Return [x, y] of the center of cell containing provided text 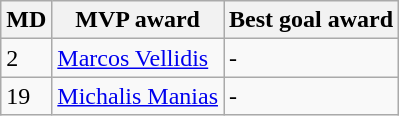
Best goal award [312, 20]
19 [26, 96]
MVP award [138, 20]
MD [26, 20]
Michalis Manias [138, 96]
Marcos Vellidis [138, 58]
2 [26, 58]
